Capture the cell that displays the provided text and extract its (x, y) central coordinate. 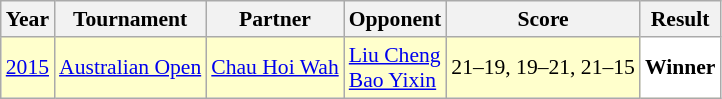
2015 (28, 68)
Australian Open (130, 68)
Winner (680, 68)
Year (28, 19)
Opponent (396, 19)
21–19, 19–21, 21–15 (543, 68)
Score (543, 19)
Liu Cheng Bao Yixin (396, 68)
Tournament (130, 19)
Partner (275, 19)
Chau Hoi Wah (275, 68)
Result (680, 19)
